Extract the (X, Y) coordinate from the center of the cell holding the provided text.  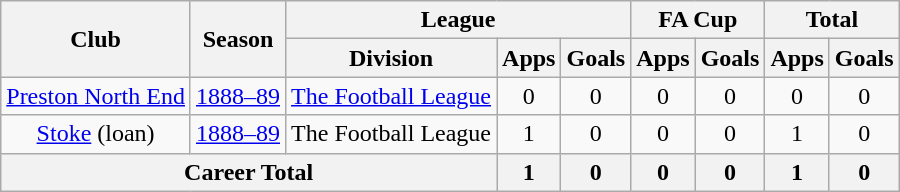
Stoke (loan) (96, 134)
Total (832, 20)
Division (392, 58)
Preston North End (96, 96)
Career Total (249, 172)
League (458, 20)
Season (238, 39)
Club (96, 39)
FA Cup (698, 20)
